Output the (x, y) coordinate of the center of the cell containing the given text.  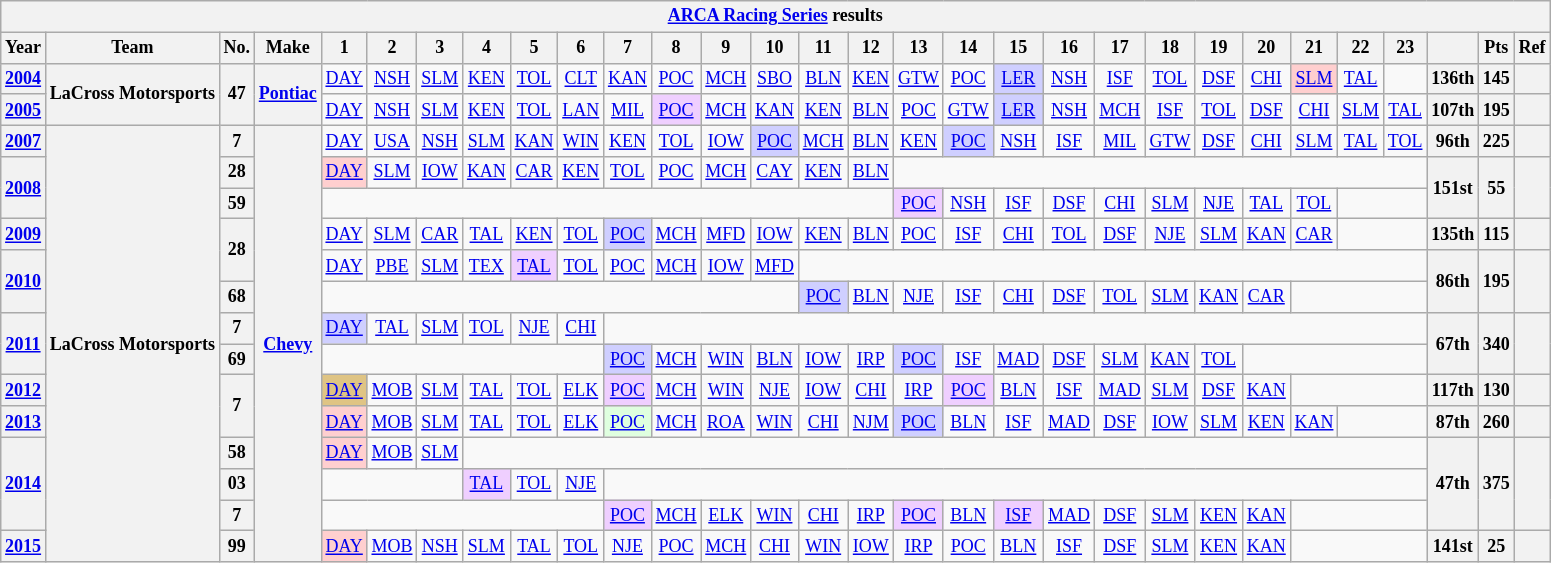
99 (236, 546)
25 (1496, 546)
USA (392, 140)
1 (344, 48)
2011 (24, 343)
ARCA Racing Series results (776, 16)
59 (236, 204)
23 (1404, 48)
15 (1018, 48)
2014 (24, 484)
Pts (1496, 48)
8 (676, 48)
Chevy (288, 343)
141st (1453, 546)
68 (236, 296)
2008 (24, 188)
17 (1120, 48)
16 (1070, 48)
115 (1496, 234)
Pontiac (288, 94)
PBE (392, 266)
136th (1453, 78)
2015 (24, 546)
67th (1453, 343)
10 (775, 48)
107th (1453, 110)
CAY (775, 172)
Ref (1532, 48)
6 (581, 48)
11 (823, 48)
4 (487, 48)
Make (288, 48)
ROA (726, 422)
2007 (24, 140)
340 (1496, 343)
CLT (581, 78)
12 (871, 48)
130 (1496, 390)
135th (1453, 234)
2009 (24, 234)
14 (968, 48)
LAN (581, 110)
86th (1453, 281)
375 (1496, 484)
87th (1453, 422)
2004 (24, 78)
Team (132, 48)
2 (392, 48)
55 (1496, 188)
18 (1170, 48)
21 (1314, 48)
9 (726, 48)
58 (236, 452)
19 (1219, 48)
96th (1453, 140)
SBO (775, 78)
151st (1453, 188)
2012 (24, 390)
3 (440, 48)
260 (1496, 422)
47th (1453, 484)
Year (24, 48)
TEX (487, 266)
225 (1496, 140)
13 (919, 48)
22 (1361, 48)
117th (1453, 390)
03 (236, 484)
47 (236, 94)
69 (236, 360)
NJM (871, 422)
5 (534, 48)
2005 (24, 110)
2010 (24, 281)
No. (236, 48)
2013 (24, 422)
145 (1496, 78)
20 (1266, 48)
